Capture the cell that displays the provided text and extract its [x, y] central coordinate. 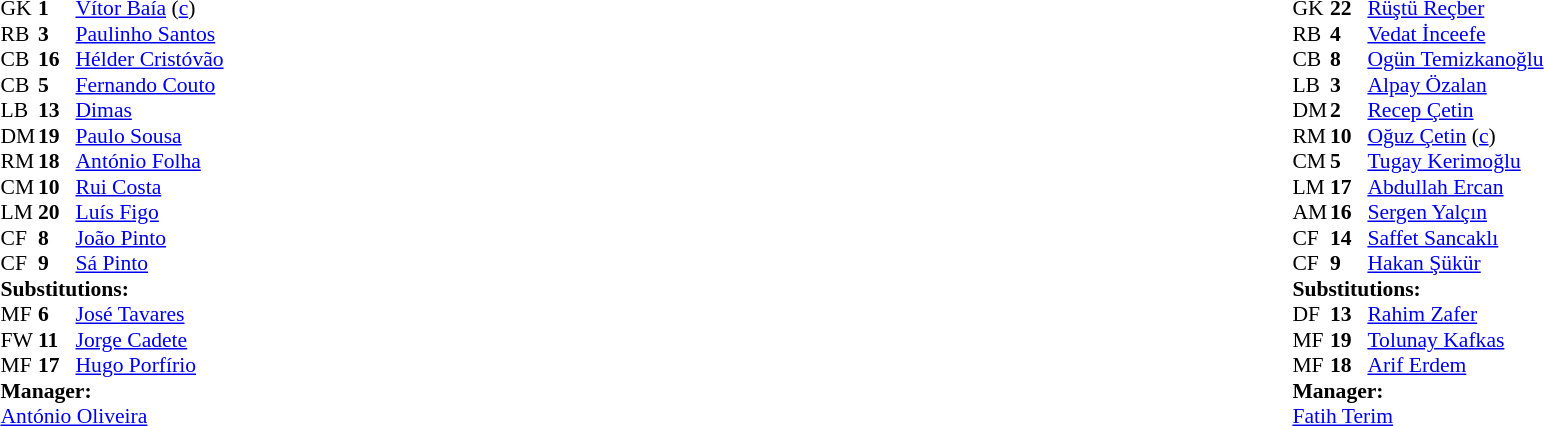
Rui Costa [150, 187]
Luís Figo [150, 213]
AM [1311, 213]
Hélder Cristóvão [150, 59]
Tugay Kerimoğlu [1455, 161]
Sá Pinto [150, 263]
Jorge Cadete [150, 340]
Arif Erdem [1455, 365]
Alpay Özalan [1455, 85]
Vedat İnceefe [1455, 34]
DF [1311, 315]
11 [57, 340]
José Tavares [150, 315]
6 [57, 315]
Fernando Couto [150, 85]
Dimas [150, 111]
Paulo Sousa [150, 136]
Recep Çetin [1455, 111]
2 [1349, 111]
Oğuz Çetin (c) [1455, 136]
14 [1349, 238]
António Folha [150, 161]
Hakan Şükür [1455, 263]
Paulinho Santos [150, 34]
Rahim Zafer [1455, 315]
Abdullah Ercan [1455, 187]
João Pinto [150, 238]
Sergen Yalçın [1455, 213]
Tolunay Kafkas [1455, 340]
4 [1349, 34]
FW [19, 340]
Hugo Porfírio [150, 365]
Ogün Temizkanoğlu [1455, 59]
Saffet Sancaklı [1455, 238]
20 [57, 213]
